Extract the [x, y] coordinate from the center of the cell holding the provided text.  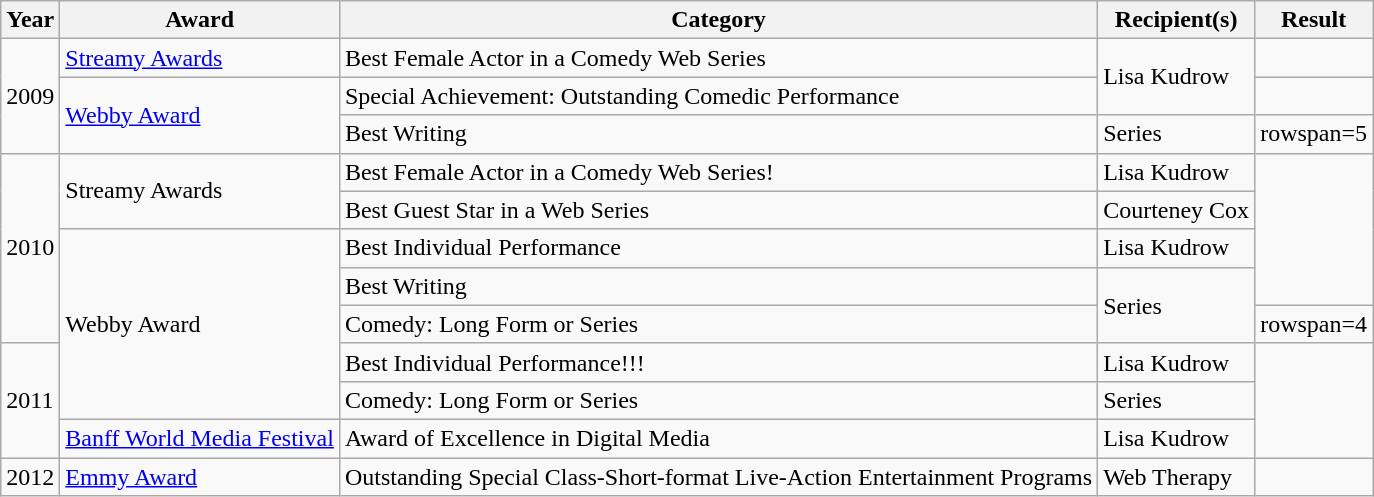
Banff World Media Festival [200, 438]
2012 [30, 477]
Award [200, 20]
Recipient(s) [1176, 20]
Best Guest Star in a Web Series [718, 210]
2009 [30, 96]
Outstanding Special Class-Short-format Live-Action Entertainment Programs [718, 477]
2010 [30, 248]
rowspan=5 [1314, 134]
Result [1314, 20]
Best Female Actor in a Comedy Web Series! [718, 172]
Year [30, 20]
Category [718, 20]
2011 [30, 400]
Best Female Actor in a Comedy Web Series [718, 58]
Web Therapy [1176, 477]
Emmy Award [200, 477]
rowspan=4 [1314, 324]
Best Individual Performance [718, 248]
Special Achievement: Outstanding Comedic Performance [718, 96]
Award of Excellence in Digital Media [718, 438]
Best Individual Performance!!! [718, 362]
Courteney Cox [1176, 210]
